Search for the cell housing the specified text and yield its (x, y) center coordinate. 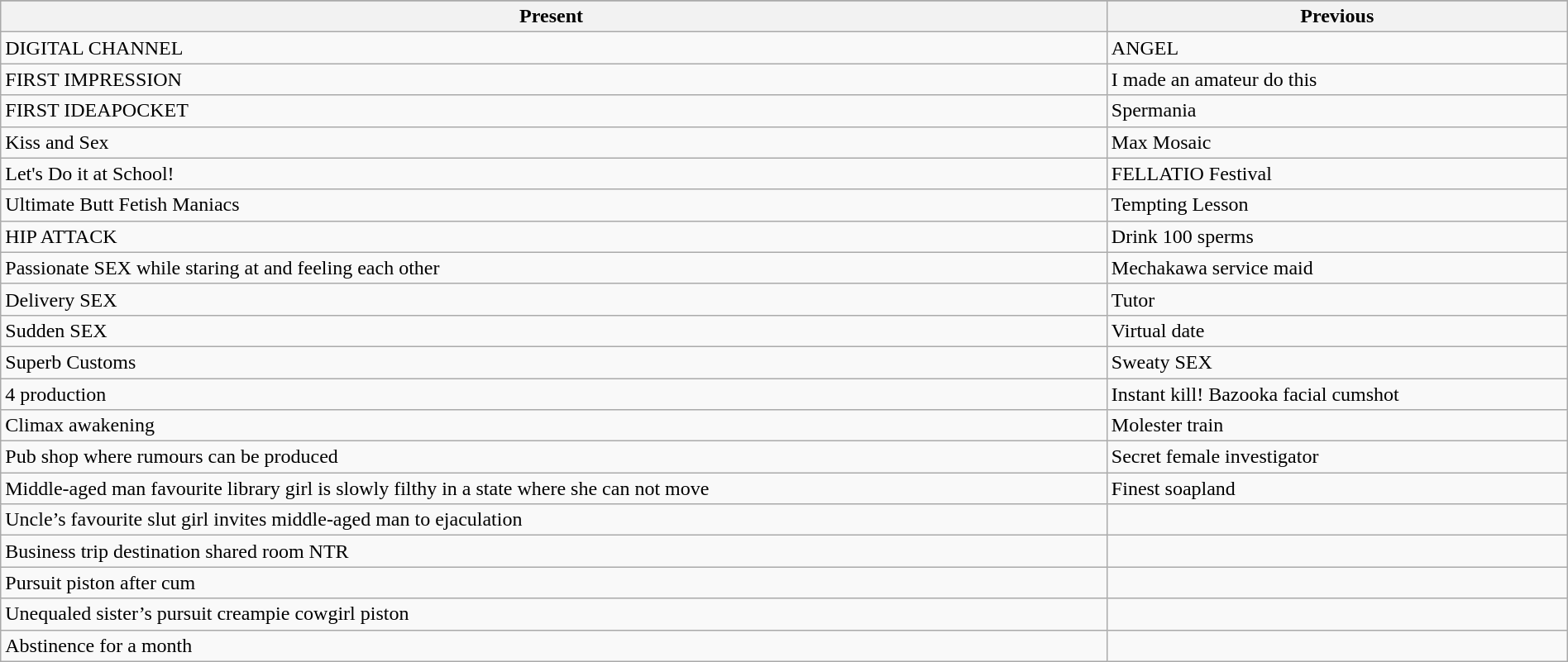
Tutor (1336, 299)
Molester train (1336, 426)
FIRST IDEAPOCKET (554, 111)
Ultimate Butt Fetish Maniacs (554, 205)
Sudden SEX (554, 331)
Delivery SEX (554, 299)
Tempting Lesson (1336, 205)
FIRST IMPRESSION (554, 79)
DIGITAL CHANNEL (554, 48)
Pursuit piston after cum (554, 583)
Mechakawa service maid (1336, 268)
Abstinence for a month (554, 645)
FELLATIO Festival (1336, 174)
Previous (1336, 17)
ANGEL (1336, 48)
I made an amateur do this (1336, 79)
Superb Customs (554, 362)
Uncle’s favourite slut girl invites middle-aged man to ejaculation (554, 520)
Unequaled sister’s pursuit creampie cowgirl piston (554, 614)
Pub shop where rumours can be produced (554, 457)
HIP ATTACK (554, 236)
Let's Do it at School! (554, 174)
Business trip destination shared room NTR (554, 551)
Finest soapland (1336, 488)
Secret female investigator (1336, 457)
Kiss and Sex (554, 142)
Max Mosaic (1336, 142)
Virtual date (1336, 331)
Passionate SEX while staring at and feeling each other (554, 268)
Drink 100 sperms (1336, 236)
Present (554, 17)
Spermania (1336, 111)
Sweaty SEX (1336, 362)
4 production (554, 394)
Middle-aged man favourite library girl is slowly filthy in a state where she can not move (554, 488)
Climax awakening (554, 426)
Instant kill! Bazooka facial cumshot (1336, 394)
